For the text-containing cell, return its midpoint in [X, Y] coordinate format. 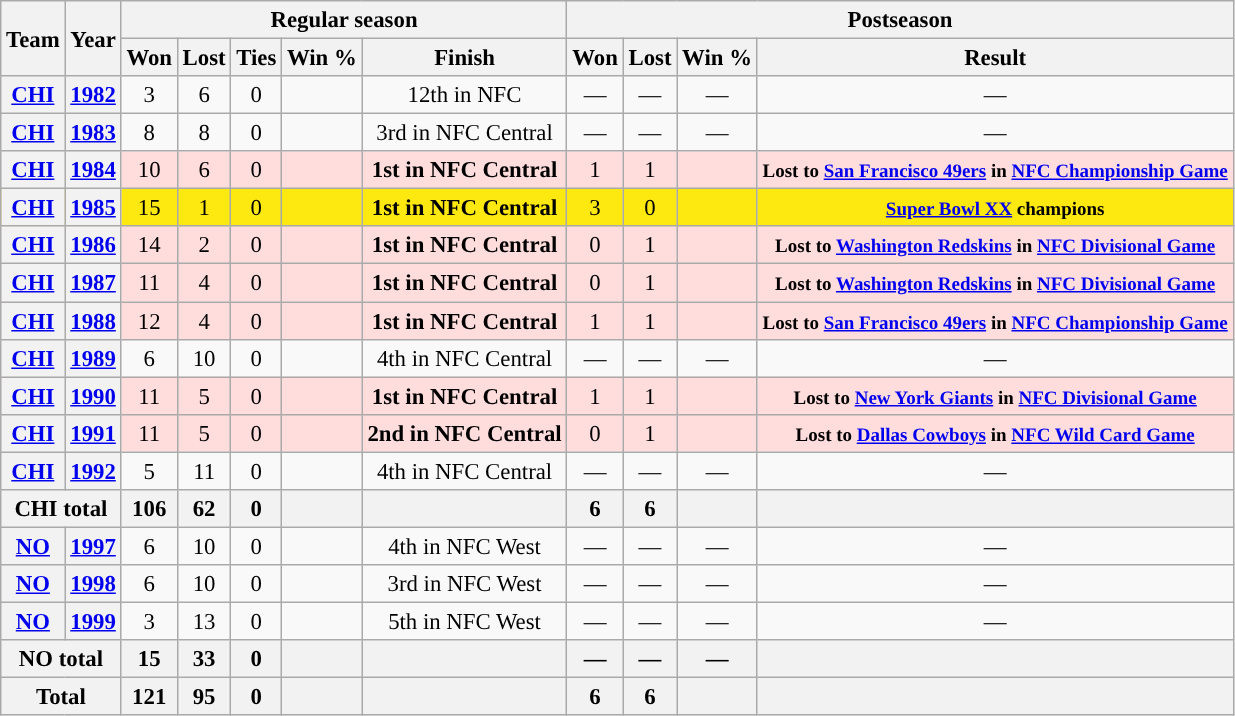
1998 [93, 584]
2nd in NFC Central [464, 433]
4th in NFC West [464, 546]
Finish [464, 58]
12 [149, 321]
Result [995, 58]
121 [149, 697]
1986 [93, 245]
Regular season [344, 20]
1988 [93, 321]
Postseason [900, 20]
Total [61, 697]
1987 [93, 283]
95 [204, 697]
1992 [93, 471]
1999 [93, 621]
62 [204, 509]
1983 [93, 133]
Ties [256, 58]
3rd in NFC West [464, 584]
Year [93, 38]
2 [204, 245]
Lost to Dallas Cowboys in NFC Wild Card Game [995, 433]
13 [204, 621]
3rd in NFC Central [464, 133]
1985 [93, 208]
33 [204, 659]
Lost to New York Giants in NFC Divisional Game [995, 396]
12th in NFC [464, 95]
5th in NFC West [464, 621]
CHI total [61, 509]
1982 [93, 95]
1991 [93, 433]
Super Bowl XX champions [995, 208]
1989 [93, 358]
1997 [93, 546]
NO total [61, 659]
1990 [93, 396]
14 [149, 245]
Team [33, 38]
1984 [93, 170]
106 [149, 509]
